Find where the given text appears and provide that cell's center as [X, Y] coordinate. 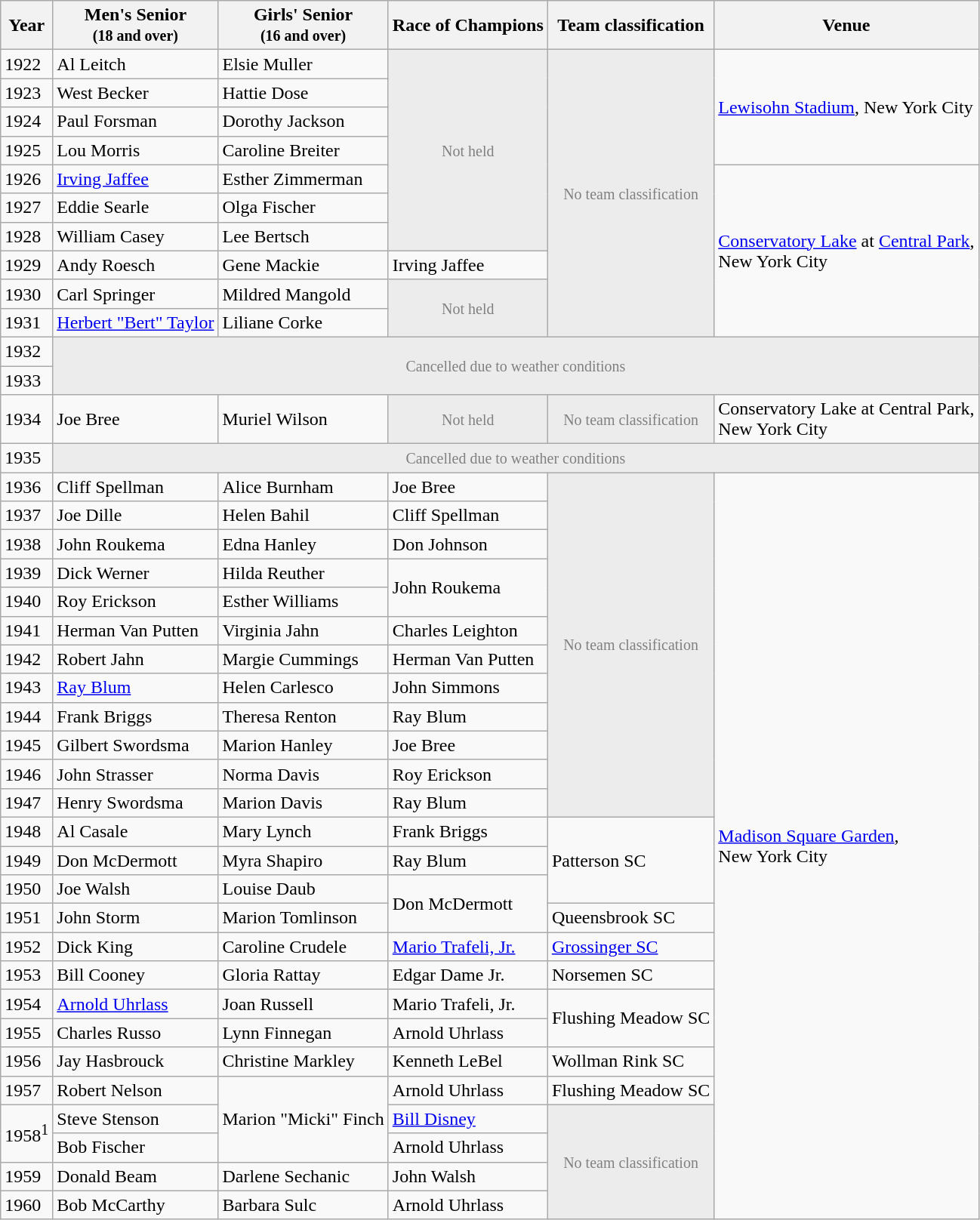
1940 [27, 602]
Girls' Senior(16 and over) [304, 26]
Andy Roesch [136, 265]
1945 [27, 745]
Bill Cooney [136, 975]
Bob Fischer [136, 1148]
Al Leitch [136, 64]
Esther Williams [304, 602]
Bob McCarthy [136, 1205]
John Simmons [468, 688]
Charles Russo [136, 1033]
Race of Champions [468, 26]
1944 [27, 716]
19581 [27, 1133]
Marion "Micki" Finch [304, 1119]
Myra Shapiro [304, 860]
Team classification [630, 26]
Don Johnson [468, 544]
Margie Cummings [304, 659]
Joe Dille [136, 516]
1925 [27, 150]
Helen Bahil [304, 516]
Edgar Dame Jr. [468, 975]
Patterson SC [630, 860]
1930 [27, 294]
Grossinger SC [630, 947]
Dorothy Jackson [304, 122]
Herbert "Bert" Taylor [136, 322]
Hattie Dose [304, 93]
1927 [27, 208]
Caroline Crudele [304, 947]
Lou Morris [136, 150]
Lynn Finnegan [304, 1033]
William Casey [136, 236]
Barbara Sulc [304, 1205]
Charles Leighton [468, 630]
1929 [27, 265]
Mary Lynch [304, 831]
1934 [27, 420]
Wollman Rink SC [630, 1061]
Jay Hasbrouck [136, 1061]
Carl Springer [136, 294]
1949 [27, 860]
1932 [27, 351]
Esther Zimmerman [304, 179]
1957 [27, 1090]
Henry Swordsma [136, 803]
Louise Daub [304, 889]
Steve Stenson [136, 1119]
Marion Tomlinson [304, 918]
1950 [27, 889]
Kenneth LeBel [468, 1061]
Norma Davis [304, 774]
Caroline Breiter [304, 150]
1955 [27, 1033]
1923 [27, 93]
1953 [27, 975]
Alice Burnham [304, 487]
1924 [27, 122]
Year [27, 26]
1935 [27, 458]
Paul Forsman [136, 122]
Dick Werner [136, 573]
1952 [27, 947]
Olga Fischer [304, 208]
Al Casale [136, 831]
Hilda Reuther [304, 573]
John Storm [136, 918]
1947 [27, 803]
Marion Davis [304, 803]
Elsie Muller [304, 64]
Liliane Corke [304, 322]
Christine Markley [304, 1061]
1928 [27, 236]
1960 [27, 1205]
Helen Carlesco [304, 688]
1941 [27, 630]
Queensbrook SC [630, 918]
Norsemen SC [630, 975]
1936 [27, 487]
John Walsh [468, 1176]
1951 [27, 918]
Madison Square Garden,New York City [846, 846]
1939 [27, 573]
Gene Mackie [304, 265]
Bill Disney [468, 1119]
Virginia Jahn [304, 630]
1948 [27, 831]
Joan Russell [304, 1004]
1946 [27, 774]
Robert Jahn [136, 659]
Venue [846, 26]
1931 [27, 322]
1943 [27, 688]
1937 [27, 516]
1922 [27, 64]
Lewisohn Stadium, New York City [846, 107]
West Becker [136, 93]
John Strasser [136, 774]
Darlene Sechanic [304, 1176]
Donald Beam [136, 1176]
1954 [27, 1004]
1938 [27, 544]
Mildred Mangold [304, 294]
1956 [27, 1061]
Marion Hanley [304, 745]
Joe Walsh [136, 889]
Gloria Rattay [304, 975]
Dick King [136, 947]
Lee Bertsch [304, 236]
1933 [27, 380]
Muriel Wilson [304, 420]
1959 [27, 1176]
1926 [27, 179]
Robert Nelson [136, 1090]
Edna Hanley [304, 544]
Eddie Searle [136, 208]
Theresa Renton [304, 716]
Men's Senior(18 and over) [136, 26]
1942 [27, 659]
Gilbert Swordsma [136, 745]
